Identify which cell holds the provided text, then report its [x, y] central coordinate. 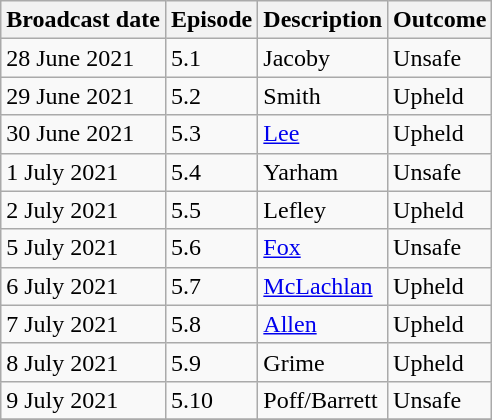
5 July 2021 [84, 248]
1 July 2021 [84, 172]
5.4 [211, 172]
5.5 [211, 210]
5.2 [211, 96]
5.10 [211, 400]
Episode [211, 20]
Smith [323, 96]
5.1 [211, 58]
30 June 2021 [84, 134]
5.7 [211, 286]
Poff/Barrett [323, 400]
Allen [323, 324]
8 July 2021 [84, 362]
McLachlan [323, 286]
Broadcast date [84, 20]
9 July 2021 [84, 400]
Outcome [440, 20]
5.9 [211, 362]
Yarham [323, 172]
Grime [323, 362]
Jacoby [323, 58]
5.3 [211, 134]
29 June 2021 [84, 96]
Description [323, 20]
5.6 [211, 248]
Lee [323, 134]
5.8 [211, 324]
28 June 2021 [84, 58]
7 July 2021 [84, 324]
6 July 2021 [84, 286]
2 July 2021 [84, 210]
Lefley [323, 210]
Fox [323, 248]
